Scan for the cell matching the given text and deliver its (X, Y) coordinate at center. 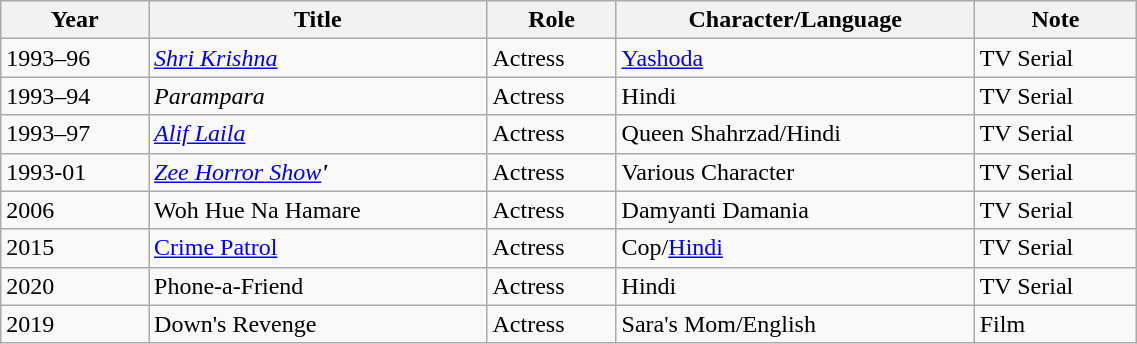
Parampara (318, 96)
Character/Language (795, 20)
Crime Patrol (318, 248)
Title (318, 20)
1993–96 (75, 58)
Queen Shahrzad/Hindi (795, 134)
Role (552, 20)
Cop/Hindi (795, 248)
Down's Revenge (318, 324)
Yashoda (795, 58)
Alif Laila (318, 134)
2020 (75, 286)
Note (1056, 20)
1993–97 (75, 134)
Various Character (795, 172)
1993–94 (75, 96)
Zee Horror Show' (318, 172)
Phone-a-Friend (318, 286)
2019 (75, 324)
Shri Krishna (318, 58)
Sara's Mom/English (795, 324)
2006 (75, 210)
Woh Hue Na Hamare (318, 210)
Year (75, 20)
2015 (75, 248)
Film (1056, 324)
Damyanti Damania (795, 210)
1993-01 (75, 172)
